Return the [X, Y] coordinate for the center point of the cell that contains the specified text.  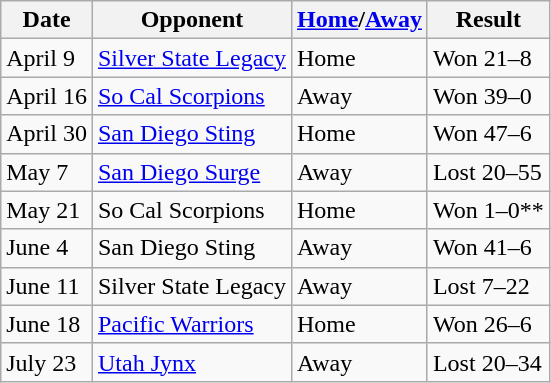
Date [47, 20]
Won 41–6 [488, 248]
April 30 [47, 134]
Result [488, 20]
Won 39–0 [488, 96]
April 16 [47, 96]
Lost 7–22 [488, 286]
April 9 [47, 58]
June 4 [47, 248]
Won 21–8 [488, 58]
Lost 20–55 [488, 172]
Utah Jynx [192, 362]
June 11 [47, 286]
Won 26–6 [488, 324]
Opponent [192, 20]
Won 47–6 [488, 134]
San Diego Surge [192, 172]
Home/Away [359, 20]
Lost 20–34 [488, 362]
June 18 [47, 324]
May 7 [47, 172]
July 23 [47, 362]
Pacific Warriors [192, 324]
Won 1–0** [488, 210]
May 21 [47, 210]
